Determine the (x, y) coordinate at the center of the cell enclosing the given text.  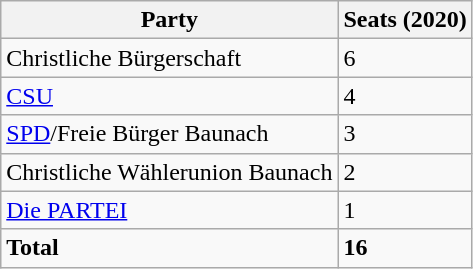
Total (170, 248)
2 (405, 172)
Christliche Bürgerschaft (170, 58)
SPD/Freie Bürger Baunach (170, 134)
1 (405, 210)
4 (405, 96)
Party (170, 20)
6 (405, 58)
Christliche Wählerunion Baunach (170, 172)
CSU (170, 96)
3 (405, 134)
Die PARTEI (170, 210)
Seats (2020) (405, 20)
16 (405, 248)
